From the cell containing the given text, extract its center point as (X, Y) coordinate. 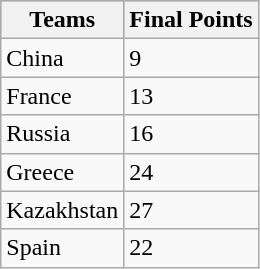
France (62, 96)
Final Points (191, 20)
22 (191, 248)
16 (191, 134)
Greece (62, 172)
China (62, 58)
Teams (62, 20)
27 (191, 210)
Russia (62, 134)
9 (191, 58)
24 (191, 172)
13 (191, 96)
Kazakhstan (62, 210)
Spain (62, 248)
